Extract the (X, Y) coordinate from the center of the cell holding the provided text.  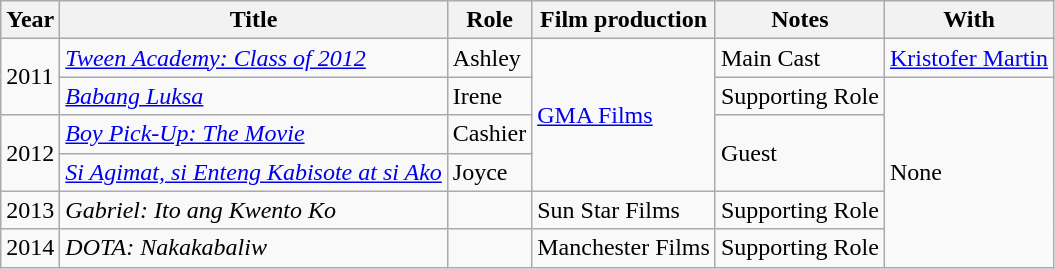
GMA Films (624, 115)
Gabriel: Ito ang Kwento Ko (254, 210)
Cashier (489, 134)
Film production (624, 20)
Kristofer Martin (968, 58)
2012 (30, 153)
Guest (800, 153)
Boy Pick-Up: The Movie (254, 134)
Sun Star Films (624, 210)
Tween Academy: Class of 2012 (254, 58)
Title (254, 20)
None (968, 172)
Irene (489, 96)
Manchester Films (624, 248)
DOTA: Nakakabaliw (254, 248)
Notes (800, 20)
Year (30, 20)
Ashley (489, 58)
Joyce (489, 172)
2013 (30, 210)
Si Agimat, si Enteng Kabisote at si Ako (254, 172)
With (968, 20)
2014 (30, 248)
Babang Luksa (254, 96)
Main Cast (800, 58)
Role (489, 20)
2011 (30, 77)
